Return (x, y) of the center of cell containing provided text 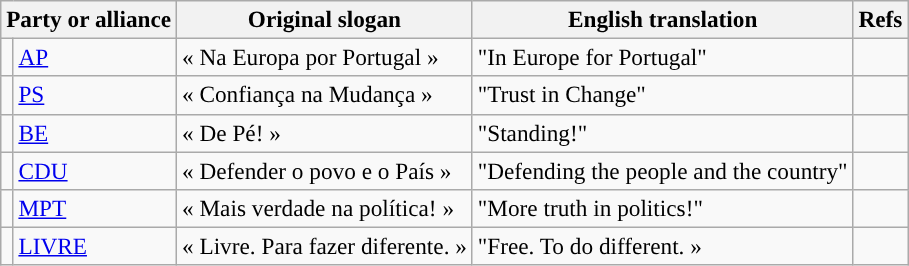
"In Europe for Portugal" (662, 57)
« Mais verdade na política! » (325, 208)
"Defending the people and the country" (662, 170)
BE (95, 133)
PS (95, 95)
« Na Europa por Portugal » (325, 57)
« De Pé! » (325, 133)
Party or alliance (89, 19)
LIVRE (95, 246)
Refs (880, 19)
« Confiança na Mudança » (325, 95)
AP (95, 57)
CDU (95, 170)
« Livre. Para fazer diferente. » (325, 246)
"Trust in Change" (662, 95)
"More truth in politics!" (662, 208)
"Free. To do different. » (662, 246)
English translation (662, 19)
MPT (95, 208)
"Standing!" (662, 133)
Original slogan (325, 19)
« Defender o povo e o País » (325, 170)
